Search for the cell housing the specified text and yield its (x, y) center coordinate. 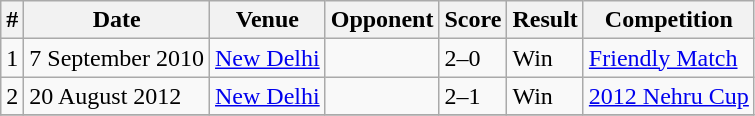
2–0 (473, 58)
Opponent (382, 20)
Score (473, 20)
20 August 2012 (117, 96)
Competition (668, 20)
1 (12, 58)
7 September 2010 (117, 58)
2–1 (473, 96)
Date (117, 20)
Friendly Match (668, 58)
# (12, 20)
2012 Nehru Cup (668, 96)
Result (545, 20)
2 (12, 96)
Venue (268, 20)
